Return the [x, y] coordinate for the center point of the cell that contains the specified text.  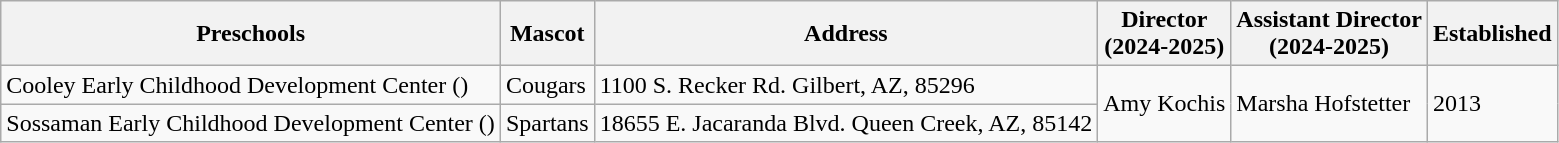
Address [846, 34]
Marsha Hofstetter [1330, 104]
Cooley Early Childhood Development Center () [251, 85]
Spartans [547, 123]
Sossaman Early Childhood Development Center () [251, 123]
Amy Kochis [1164, 104]
18655 E. Jacaranda Blvd. Queen Creek, AZ, 85142 [846, 123]
Assistant Director (2024-2025) [1330, 34]
Cougars [547, 85]
Established [1492, 34]
2013 [1492, 104]
1100 S. Recker Rd. Gilbert, AZ, 85296 [846, 85]
Preschools [251, 34]
Mascot [547, 34]
Director (2024-2025) [1164, 34]
